Locate the cell with the specified text and output its [X, Y] center coordinate. 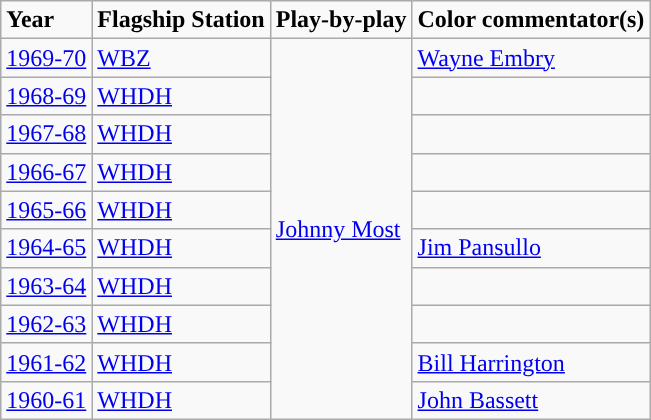
Year [46, 20]
1962-63 [46, 324]
1969-70 [46, 58]
1960-61 [46, 400]
WBZ [181, 58]
1966-67 [46, 172]
1968-69 [46, 96]
Jim Pansullo [531, 248]
John Bassett [531, 400]
Johnny Most [341, 230]
Flagship Station [181, 20]
1963-64 [46, 286]
Bill Harrington [531, 362]
1961-62 [46, 362]
Color commentator(s) [531, 20]
1965-66 [46, 210]
Wayne Embry [531, 58]
1964-65 [46, 248]
1967-68 [46, 134]
Play-by-play [341, 20]
